Scan for the cell matching the given text and deliver its (x, y) coordinate at center. 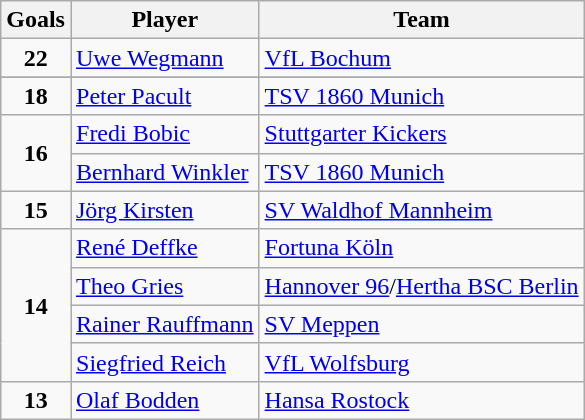
14 (36, 305)
Olaf Bodden (164, 400)
Fortuna Köln (422, 248)
Siegfried Reich (164, 362)
13 (36, 400)
Peter Pacult (164, 96)
Player (164, 20)
22 (36, 58)
15 (36, 210)
Hansa Rostock (422, 400)
SV Waldhof Mannheim (422, 210)
Jörg Kirsten (164, 210)
Theo Gries (164, 286)
SV Meppen (422, 324)
VfL Bochum (422, 58)
Bernhard Winkler (164, 172)
Goals (36, 20)
VfL Wolfsburg (422, 362)
Team (422, 20)
Fredi Bobic (164, 134)
Stuttgarter Kickers (422, 134)
René Deffke (164, 248)
Uwe Wegmann (164, 58)
Rainer Rauffmann (164, 324)
16 (36, 153)
18 (36, 96)
Hannover 96/Hertha BSC Berlin (422, 286)
